Find where the given text appears and provide that cell's center as [X, Y] coordinate. 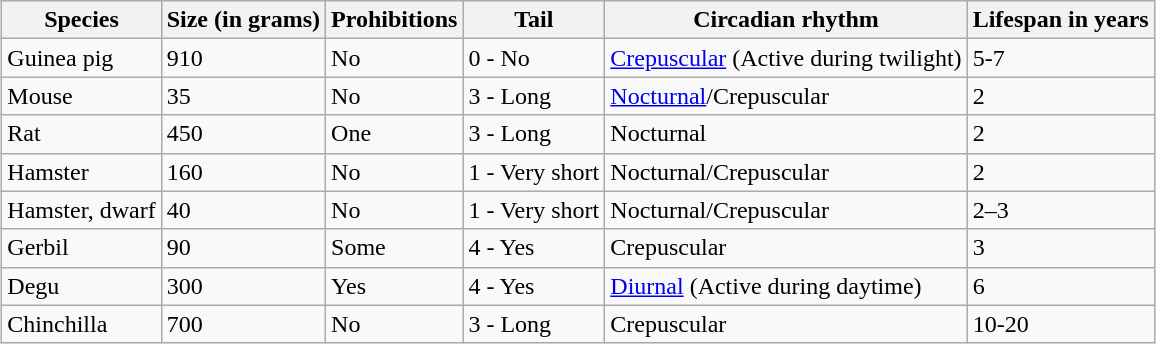
Gerbil [82, 248]
700 [243, 324]
Hamster [82, 172]
Chinchilla [82, 324]
Rat [82, 134]
35 [243, 96]
Yes [394, 286]
Some [394, 248]
10-20 [1060, 324]
90 [243, 248]
2–3 [1060, 210]
Diurnal (Active during daytime) [786, 286]
Size (in grams) [243, 20]
300 [243, 286]
Nocturnal [786, 134]
910 [243, 58]
40 [243, 210]
Crepuscular (Active during twilight) [786, 58]
Hamster, dwarf [82, 210]
Tail [534, 20]
Lifespan in years [1060, 20]
160 [243, 172]
One [394, 134]
Prohibitions [394, 20]
6 [1060, 286]
3 [1060, 248]
0 - No [534, 58]
Circadian rhythm [786, 20]
Guinea pig [82, 58]
Species [82, 20]
Mouse [82, 96]
Degu [82, 286]
450 [243, 134]
5-7 [1060, 58]
